Return the [X, Y] coordinate for the center point of the cell that contains the specified text.  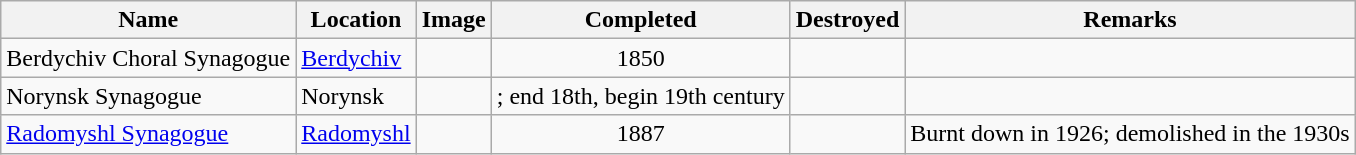
Destroyed [848, 20]
Name [148, 20]
Completed [640, 20]
Radomyshl [356, 134]
Remarks [1130, 20]
1850 [640, 58]
Berdychiv Choral Synagogue [148, 58]
Burnt down in 1926; demolished in the 1930s [1130, 134]
1887 [640, 134]
Berdychiv [356, 58]
Location [356, 20]
Image [454, 20]
Norynsk Synagogue [148, 96]
Norynsk [356, 96]
; end 18th, begin 19th century [640, 96]
Radomyshl Synagogue [148, 134]
